From the cell containing the given text, extract its center point as [x, y] coordinate. 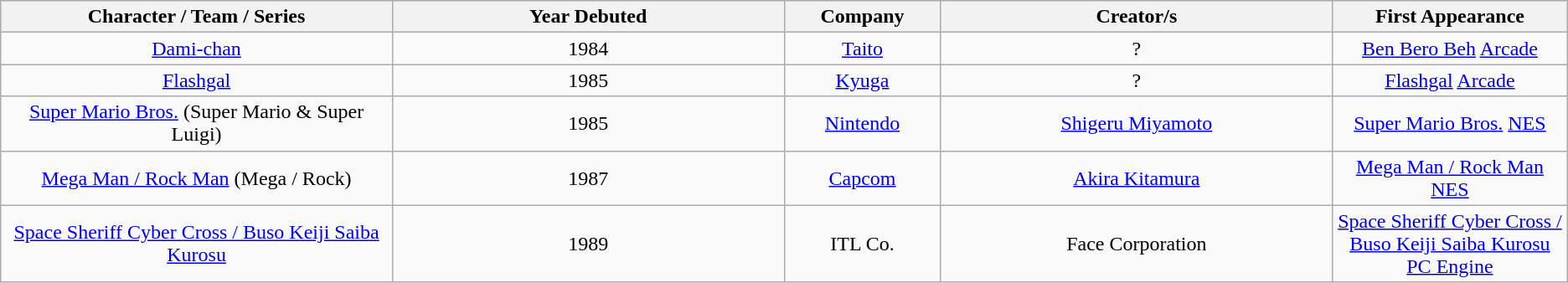
Flashgal [197, 80]
Super Mario Bros. (Super Mario & Super Luigi) [197, 124]
Creator/s [1137, 17]
1989 [588, 244]
Taito [863, 49]
Ben Bero Beh Arcade [1451, 49]
Capcom [863, 178]
1987 [588, 178]
Year Debuted [588, 17]
Kyuga [863, 80]
Nintendo [863, 124]
1984 [588, 49]
Space Sheriff Cyber Cross / Buso Keiji Saiba Kurosu PC Engine [1451, 244]
Character / Team / Series [197, 17]
Mega Man / Rock Man (Mega / Rock) [197, 178]
First Appearance [1451, 17]
Mega Man / Rock Man NES [1451, 178]
Akira Kitamura [1137, 178]
Super Mario Bros. NES [1451, 124]
Space Sheriff Cyber Cross / Buso Keiji Saiba Kurosu [197, 244]
Flashgal Arcade [1451, 80]
Shigeru Miyamoto [1137, 124]
ITL Co. [863, 244]
Face Corporation [1137, 244]
Dami-chan [197, 49]
Company [863, 17]
